Capture the cell that displays the provided text and extract its [x, y] central coordinate. 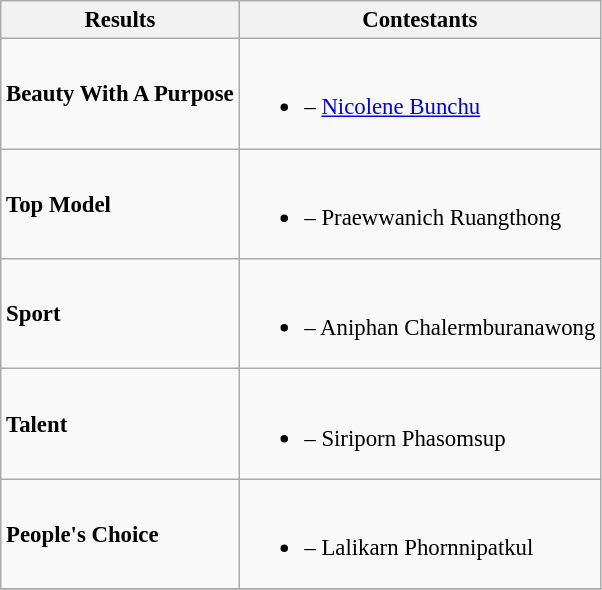
Results [120, 20]
– Nicolene Bunchu [420, 94]
Beauty With A Purpose [120, 94]
Contestants [420, 20]
– Siriporn Phasomsup [420, 424]
– Lalikarn Phornnipatkul [420, 534]
– Praewwanich Ruangthong [420, 204]
Talent [120, 424]
Sport [120, 314]
People's Choice [120, 534]
– Aniphan Chalermburanawong [420, 314]
Top Model [120, 204]
